Determine the (x, y) coordinate at the center of the cell enclosing the given text.  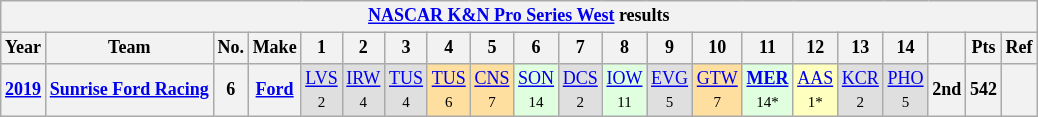
11 (768, 48)
5 (492, 48)
1 (322, 48)
Ref (1019, 48)
3 (406, 48)
IRW4 (364, 90)
8 (624, 48)
KCR2 (860, 90)
Year (24, 48)
MER14* (768, 90)
2nd (947, 90)
Make (274, 48)
DCS2 (580, 90)
TUS4 (406, 90)
Team (129, 48)
7 (580, 48)
LVS2 (322, 90)
4 (448, 48)
Pts (984, 48)
2 (364, 48)
12 (816, 48)
EVG5 (670, 90)
SON14 (536, 90)
AAS1* (816, 90)
Ford (274, 90)
No. (230, 48)
GTW7 (717, 90)
10 (717, 48)
13 (860, 48)
14 (906, 48)
IOW11 (624, 90)
PHO5 (906, 90)
TUS6 (448, 90)
NASCAR K&N Pro Series West results (519, 16)
CNS7 (492, 90)
2019 (24, 90)
9 (670, 48)
542 (984, 90)
Sunrise Ford Racing (129, 90)
